Provide the (X, Y) coordinate of the cell's center where the given text is located.  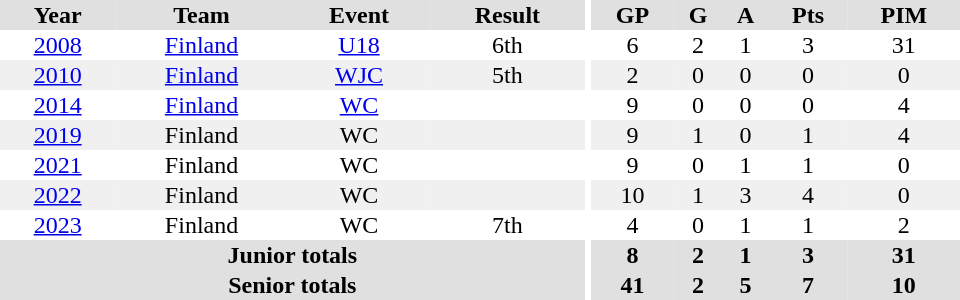
2019 (58, 135)
A (746, 15)
U18 (359, 45)
5 (746, 285)
2008 (58, 45)
5th (507, 75)
Team (202, 15)
41 (632, 285)
Junior totals (292, 255)
PIM (904, 15)
G (698, 15)
2010 (58, 75)
2022 (58, 195)
WJC (359, 75)
2014 (58, 105)
Event (359, 15)
7 (808, 285)
Result (507, 15)
6th (507, 45)
7th (507, 225)
Senior totals (292, 285)
GP (632, 15)
2021 (58, 165)
Year (58, 15)
Pts (808, 15)
2023 (58, 225)
8 (632, 255)
6 (632, 45)
